Pinpoint the cell where the given text exists, returning its (X, Y) midpoint coordinate. 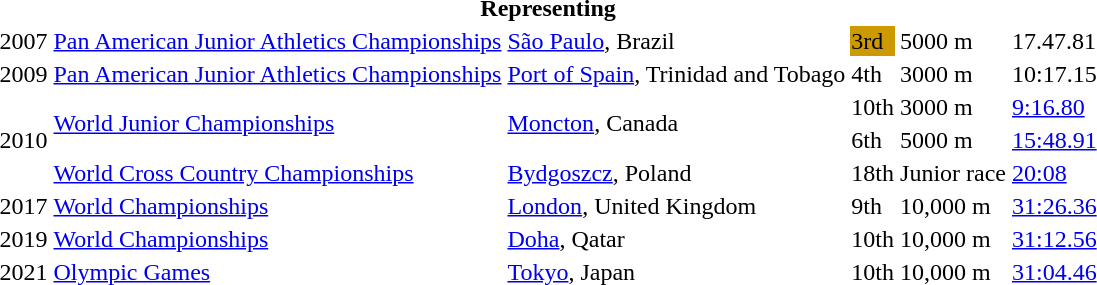
World Cross Country Championships (278, 173)
Junior race (954, 173)
3rd (873, 41)
São Paulo, Brazil (676, 41)
London, United Kingdom (676, 206)
6th (873, 140)
Bydgoszcz, Poland (676, 173)
Port of Spain, Trinidad and Tobago (676, 74)
Doha, Qatar (676, 239)
Moncton, Canada (676, 124)
18th (873, 173)
9th (873, 206)
World Junior Championships (278, 124)
4th (873, 74)
